Find where the given text appears and provide that cell's center as [X, Y] coordinate. 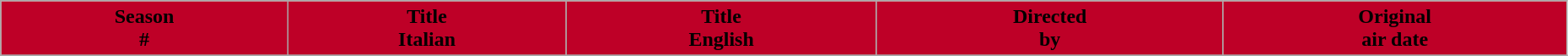
Title English [722, 29]
Season # [145, 29]
Title Italian [427, 29]
Directed by [1049, 29]
Original air date [1395, 29]
